Locate the cell with the specified text and output its [X, Y] center coordinate. 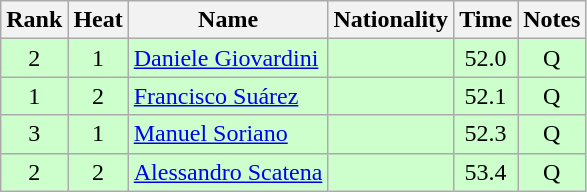
Time [486, 20]
52.3 [486, 134]
52.1 [486, 96]
Nationality [391, 20]
Notes [552, 20]
52.0 [486, 58]
Rank [34, 20]
Manuel Soriano [228, 134]
53.4 [486, 172]
Alessandro Scatena [228, 172]
Heat [98, 20]
Name [228, 20]
Francisco Suárez [228, 96]
Daniele Giovardini [228, 58]
3 [34, 134]
